Find where the given text appears and provide that cell's center as (X, Y) coordinate. 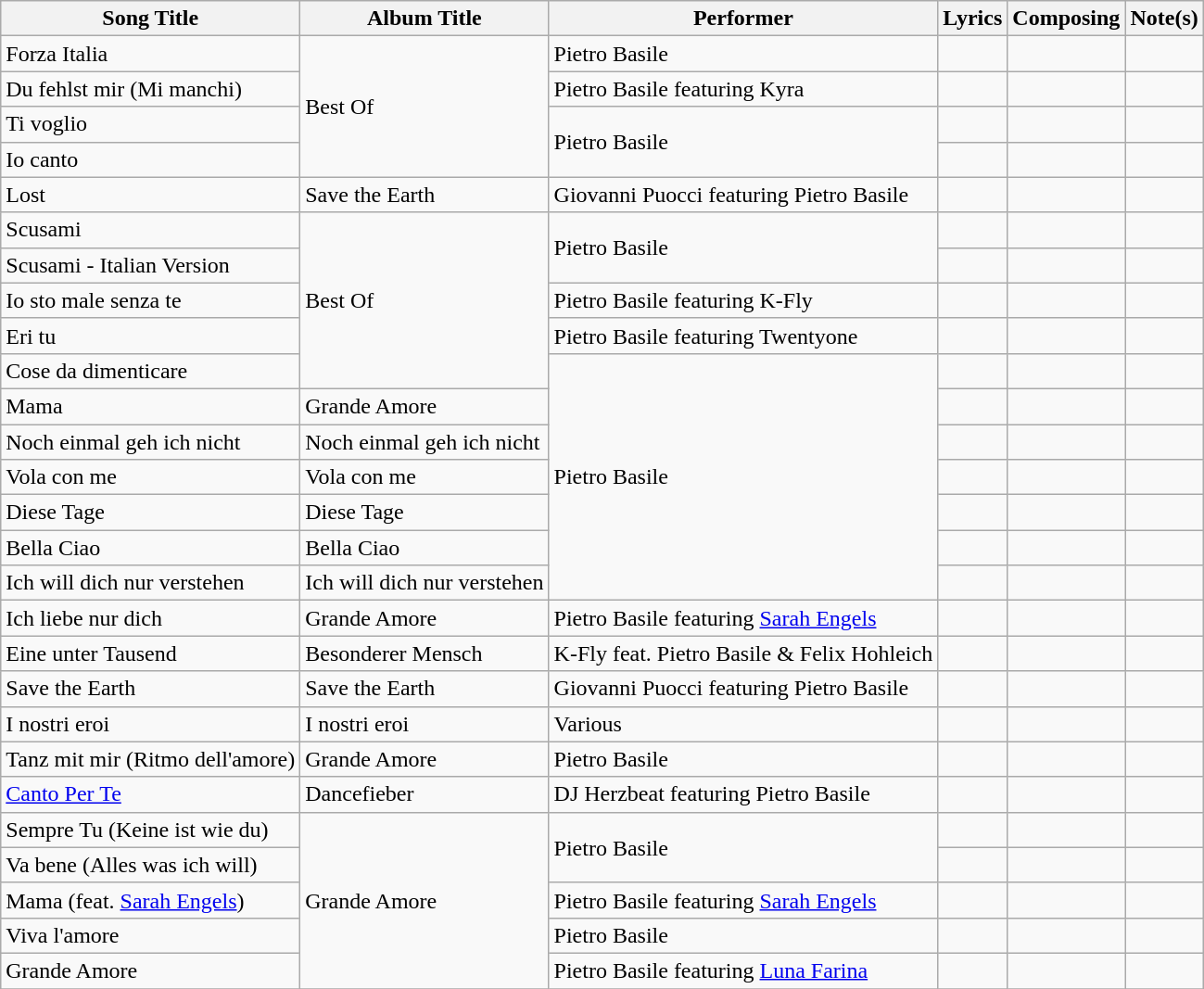
Mama (150, 406)
Mama (feat. Sarah Engels) (150, 900)
Song Title (150, 19)
Io canto (150, 159)
Sempre Tu (Keine ist wie du) (150, 830)
Ich liebe nur dich (150, 618)
Lost (150, 195)
Eri tu (150, 336)
Scusami (150, 230)
Viva l'amore (150, 935)
Lyrics (973, 19)
K-Fly feat. Pietro Basile & Felix Hohleich (743, 653)
DJ Herzbeat featuring Pietro Basile (743, 794)
Pietro Basile featuring Kyra (743, 89)
Pietro Basile featuring Luna Farina (743, 970)
Eine unter Tausend (150, 653)
Cose da dimenticare (150, 371)
Io sto male senza te (150, 300)
Canto Per Te (150, 794)
Scusami - Italian Version (150, 265)
Dancefieber (425, 794)
Composing (1066, 19)
Tanz mit mir (Ritmo dell'amore) (150, 759)
Album Title (425, 19)
Various (743, 724)
Performer (743, 19)
Du fehlst mir (Mi manchi) (150, 89)
Pietro Basile featuring Twentyone (743, 336)
Besonderer Mensch (425, 653)
Forza Italia (150, 54)
Note(s) (1164, 19)
Ti voglio (150, 124)
Pietro Basile featuring K-Fly (743, 300)
Va bene (Alles was ich will) (150, 865)
